Output the (X, Y) coordinate of the center of the cell containing the given text.  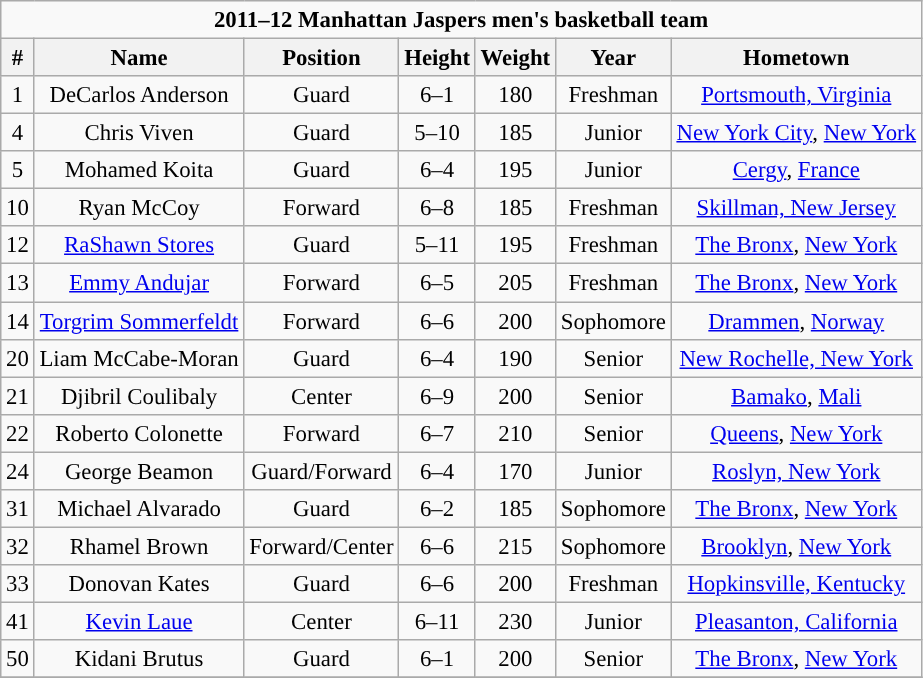
RaShawn Stores (139, 245)
33 (18, 584)
1 (18, 95)
20 (18, 358)
Position (322, 58)
Michael Alvarado (139, 509)
George Beamon (139, 471)
Torgrim Sommerfeldt (139, 321)
Rhamel Brown (139, 546)
6–2 (437, 509)
Liam McCabe-Moran (139, 358)
6–11 (437, 621)
210 (515, 433)
Djibril Coulibaly (139, 396)
170 (515, 471)
6–9 (437, 396)
180 (515, 95)
Queens, New York (796, 433)
4 (18, 133)
2011–12 Manhattan Jaspers men's basketball team (462, 20)
DeCarlos Anderson (139, 95)
Drammen, Norway (796, 321)
190 (515, 358)
6–5 (437, 283)
5–11 (437, 245)
5 (18, 170)
Year (613, 58)
Roslyn, New York (796, 471)
6–7 (437, 433)
Hometown (796, 58)
Forward/Center (322, 546)
Chris Viven (139, 133)
50 (18, 659)
10 (18, 208)
24 (18, 471)
Hopkinsville, Kentucky (796, 584)
Skillman, New Jersey (796, 208)
230 (515, 621)
New York City, New York (796, 133)
14 (18, 321)
32 (18, 546)
5–10 (437, 133)
Ryan McCoy (139, 208)
Brooklyn, New York (796, 546)
Cergy, France (796, 170)
31 (18, 509)
Name (139, 58)
Emmy Andujar (139, 283)
Kevin Laue (139, 621)
Portsmouth, Virginia (796, 95)
Weight (515, 58)
22 (18, 433)
Roberto Colonette (139, 433)
21 (18, 396)
Pleasanton, California (796, 621)
Mohamed Koita (139, 170)
New Rochelle, New York (796, 358)
215 (515, 546)
13 (18, 283)
# (18, 58)
Bamako, Mali (796, 396)
Donovan Kates (139, 584)
6–8 (437, 208)
Kidani Brutus (139, 659)
12 (18, 245)
Height (437, 58)
Guard/Forward (322, 471)
205 (515, 283)
41 (18, 621)
